Find where the given text appears and provide that cell's center as (X, Y) coordinate. 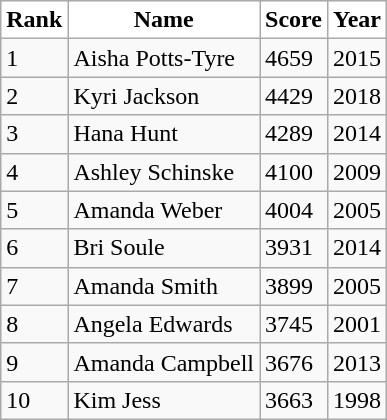
3 (34, 134)
Name (164, 20)
3931 (294, 248)
6 (34, 248)
3663 (294, 400)
3745 (294, 324)
4289 (294, 134)
Kim Jess (164, 400)
2 (34, 96)
8 (34, 324)
10 (34, 400)
Amanda Smith (164, 286)
Angela Edwards (164, 324)
4429 (294, 96)
7 (34, 286)
Ashley Schinske (164, 172)
Amanda Weber (164, 210)
3676 (294, 362)
2018 (356, 96)
Amanda Campbell (164, 362)
Aisha Potts-Tyre (164, 58)
4 (34, 172)
4004 (294, 210)
Year (356, 20)
Kyri Jackson (164, 96)
2015 (356, 58)
3899 (294, 286)
Rank (34, 20)
4659 (294, 58)
Bri Soule (164, 248)
5 (34, 210)
2013 (356, 362)
Hana Hunt (164, 134)
1998 (356, 400)
4100 (294, 172)
9 (34, 362)
2001 (356, 324)
Score (294, 20)
1 (34, 58)
2009 (356, 172)
